From the cell containing the given text, extract its center point as (X, Y) coordinate. 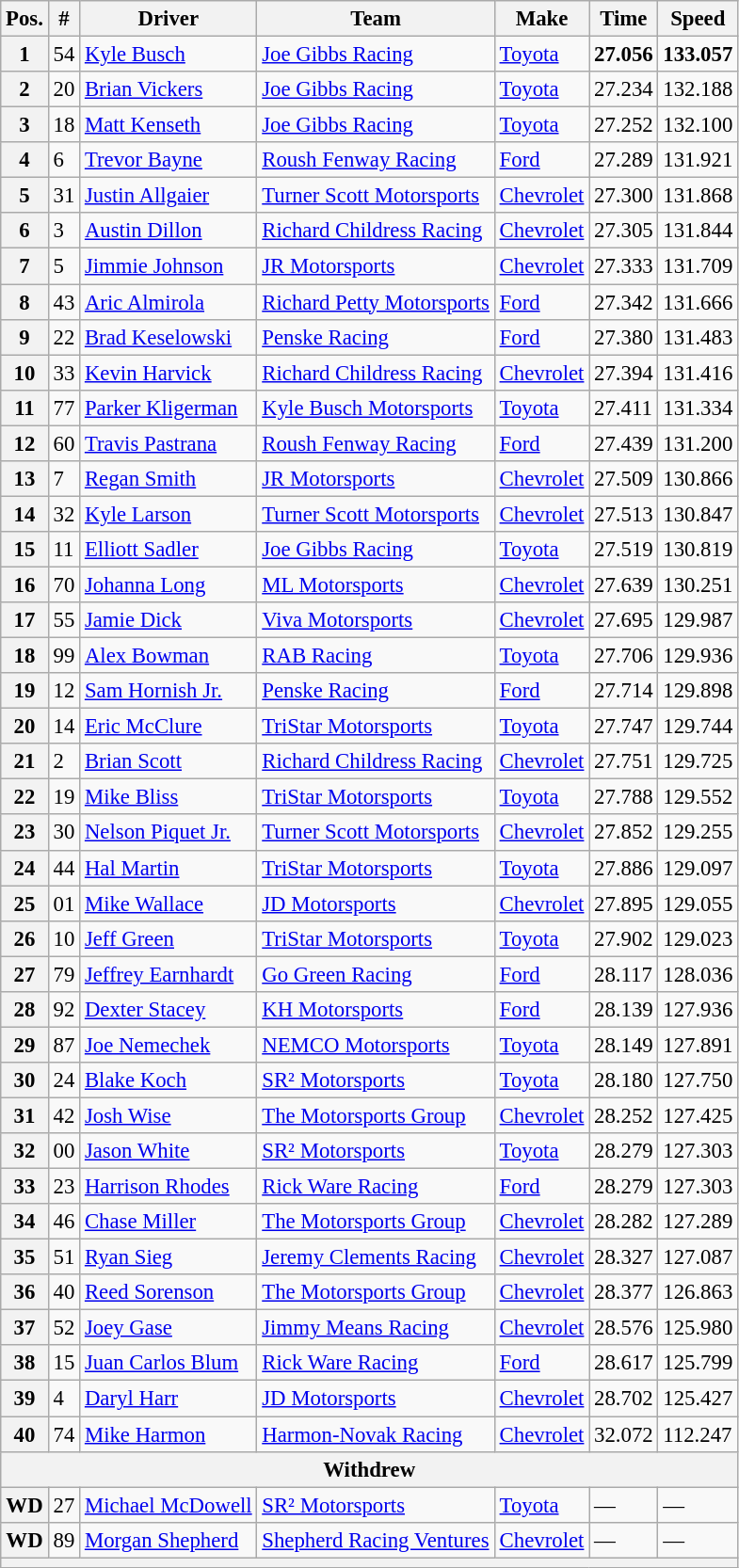
16 (24, 584)
87 (64, 1045)
28.327 (623, 1257)
Chase Miller (169, 1222)
131.334 (699, 408)
Kyle Larson (169, 514)
36 (24, 1292)
NEMCO Motorsports (376, 1045)
27.695 (623, 620)
28.377 (623, 1292)
131.666 (699, 302)
27.509 (623, 479)
01 (64, 904)
Nelson Piquet Jr. (169, 833)
Jamie Dick (169, 620)
127.891 (699, 1045)
38 (24, 1364)
129.987 (699, 620)
27.411 (623, 408)
27.788 (623, 797)
27.886 (623, 868)
28.576 (623, 1328)
28.117 (623, 974)
127.425 (699, 1115)
34 (24, 1222)
128.036 (699, 974)
Driver (169, 19)
29 (24, 1045)
27.706 (623, 656)
Regan Smith (169, 479)
129.097 (699, 868)
Josh Wise (169, 1115)
125.799 (699, 1364)
Michael McDowell (169, 1505)
52 (64, 1328)
27.639 (623, 584)
8 (24, 302)
Team (376, 19)
Blake Koch (169, 1080)
Matt Kenseth (169, 125)
112.247 (699, 1434)
1 (24, 55)
125.427 (699, 1399)
Juan Carlos Blum (169, 1364)
28.617 (623, 1364)
ML Motorsports (376, 584)
42 (64, 1115)
Make (541, 19)
Shepherd Racing Ventures (376, 1540)
Viva Motorsports (376, 620)
Mike Wallace (169, 904)
Speed (699, 19)
54 (64, 55)
129.023 (699, 938)
129.898 (699, 691)
127.087 (699, 1257)
9 (24, 337)
27.895 (623, 904)
28.702 (623, 1399)
KH Motorsports (376, 1010)
27.852 (623, 833)
92 (64, 1010)
Sam Hornish Jr. (169, 691)
Harmon-Novak Racing (376, 1434)
28.149 (623, 1045)
127.936 (699, 1010)
Morgan Shepherd (169, 1540)
27.380 (623, 337)
Alex Bowman (169, 656)
Elliott Sadler (169, 550)
46 (64, 1222)
Johanna Long (169, 584)
Hal Martin (169, 868)
Joe Nemechek (169, 1045)
Eric McClure (169, 727)
27.439 (623, 443)
Travis Pastrana (169, 443)
129.055 (699, 904)
70 (64, 584)
32.072 (623, 1434)
Reed Sorenson (169, 1292)
Jeremy Clements Racing (376, 1257)
21 (24, 761)
27.519 (623, 550)
Brian Vickers (169, 89)
Kyle Busch Motorsports (376, 408)
99 (64, 656)
27.751 (623, 761)
Pos. (24, 19)
Trevor Bayne (169, 160)
131.483 (699, 337)
129.744 (699, 727)
28.139 (623, 1010)
Jason White (169, 1151)
Justin Allgaier (169, 196)
74 (64, 1434)
127.750 (699, 1080)
# (64, 19)
Mike Bliss (169, 797)
130.847 (699, 514)
28.282 (623, 1222)
Dexter Stacey (169, 1010)
Harrison Rhodes (169, 1187)
25 (24, 904)
26 (24, 938)
27.513 (623, 514)
28 (24, 1010)
Austin Dillon (169, 231)
129.255 (699, 833)
89 (64, 1540)
51 (64, 1257)
27.305 (623, 231)
Time (623, 19)
27.300 (623, 196)
133.057 (699, 55)
130.866 (699, 479)
130.251 (699, 584)
27.714 (623, 691)
Kyle Busch (169, 55)
129.936 (699, 656)
27.056 (623, 55)
131.200 (699, 443)
Jeff Green (169, 938)
Ryan Sieg (169, 1257)
37 (24, 1328)
35 (24, 1257)
Mike Harmon (169, 1434)
60 (64, 443)
Aric Almirola (169, 302)
125.980 (699, 1328)
RAB Racing (376, 656)
27.342 (623, 302)
131.868 (699, 196)
27.252 (623, 125)
Kevin Harvick (169, 373)
27.394 (623, 373)
130.819 (699, 550)
Joey Gase (169, 1328)
Brian Scott (169, 761)
127.289 (699, 1222)
Parker Kligerman (169, 408)
27.289 (623, 160)
Daryl Harr (169, 1399)
27.234 (623, 89)
27.333 (623, 266)
Withdrew (369, 1469)
129.725 (699, 761)
13 (24, 479)
132.100 (699, 125)
27.747 (623, 727)
Jeffrey Earnhardt (169, 974)
Jimmie Johnson (169, 266)
131.709 (699, 266)
79 (64, 974)
55 (64, 620)
131.416 (699, 373)
132.188 (699, 89)
126.863 (699, 1292)
27.902 (623, 938)
129.552 (699, 797)
Richard Petty Motorsports (376, 302)
77 (64, 408)
Jimmy Means Racing (376, 1328)
17 (24, 620)
43 (64, 302)
131.844 (699, 231)
Brad Keselowski (169, 337)
Go Green Racing (376, 974)
39 (24, 1399)
00 (64, 1151)
44 (64, 868)
28.180 (623, 1080)
28.252 (623, 1115)
131.921 (699, 160)
